Determine the (x, y) coordinate at the center of the cell enclosing the given text.  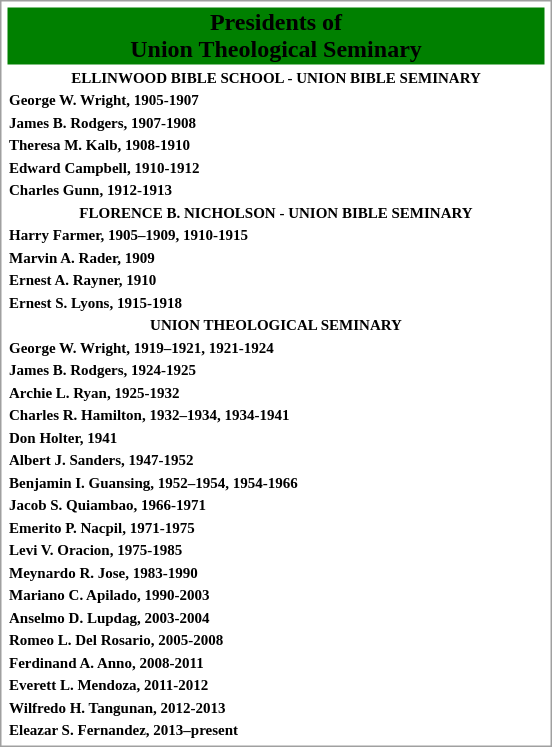
Romeo L. Del Rosario, 2005-2008 (276, 640)
Everett L. Mendoza, 2011-2012 (276, 685)
Ferdinand A. Anno, 2008-2011 (276, 662)
Harry Farmer, 1905–1909, 1910-1915 (276, 235)
Marvin A. Rader, 1909 (276, 258)
Meynardo R. Jose, 1983-1990 (276, 572)
Presidents of Union Theological Seminary (276, 36)
Eleazar S. Fernandez, 2013–present (276, 730)
ELLINWOOD BIBLE SCHOOL - UNION BIBLE SEMINARY (276, 78)
George W. Wright, 1905-1907 (276, 100)
Levi V. Oracion, 1975-1985 (276, 550)
Albert J. Sanders, 1947-1952 (276, 460)
Archie L. Ryan, 1925-1932 (276, 392)
Benjamin I. Guansing, 1952–1954, 1954-1966 (276, 482)
Charles Gunn, 1912-1913 (276, 190)
Charles R. Hamilton, 1932–1934, 1934-1941 (276, 415)
George W. Wright, 1919–1921, 1921-1924 (276, 348)
Ernest S. Lyons, 1915-1918 (276, 302)
James B. Rodgers, 1907-1908 (276, 122)
Edward Campbell, 1910-1912 (276, 168)
Ernest A. Rayner, 1910 (276, 280)
Mariano C. Apilado, 1990-2003 (276, 595)
FLORENCE B. NICHOLSON - UNION BIBLE SEMINARY (276, 212)
James B. Rodgers, 1924-1925 (276, 370)
UNION THEOLOGICAL SEMINARY (276, 325)
Anselmo D. Lupdag, 2003-2004 (276, 618)
Wilfredo H. Tangunan, 2012-2013 (276, 708)
Jacob S. Quiambao, 1966-1971 (276, 505)
Don Holter, 1941 (276, 438)
Theresa M. Kalb, 1908-1910 (276, 145)
Emerito P. Nacpil, 1971-1975 (276, 528)
